Search for the cell housing the specified text and yield its [x, y] center coordinate. 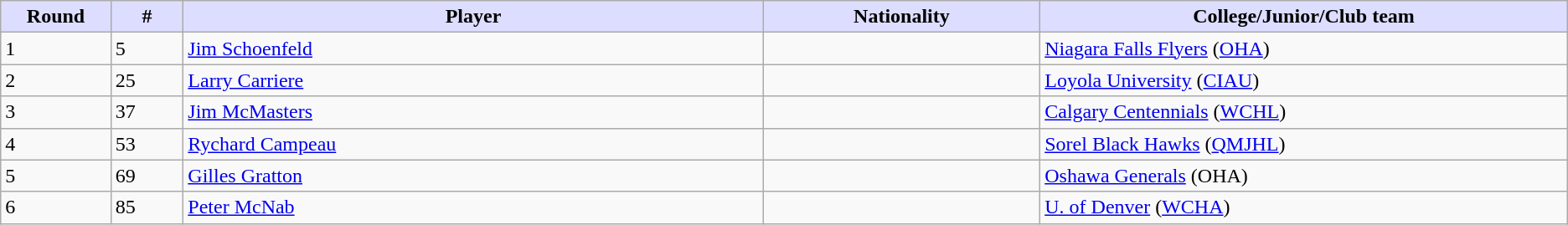
Gilles Gratton [473, 176]
Nationality [901, 17]
53 [147, 144]
U. of Denver (WCHA) [1304, 207]
3 [56, 112]
Rychard Campeau [473, 144]
25 [147, 80]
# [147, 17]
Calgary Centennials (WCHL) [1304, 112]
Oshawa Generals (OHA) [1304, 176]
Round [56, 17]
4 [56, 144]
College/Junior/Club team [1304, 17]
Peter McNab [473, 207]
Jim Schoenfeld [473, 49]
2 [56, 80]
Niagara Falls Flyers (OHA) [1304, 49]
37 [147, 112]
85 [147, 207]
Sorel Black Hawks (QMJHL) [1304, 144]
Loyola University (CIAU) [1304, 80]
1 [56, 49]
6 [56, 207]
Jim McMasters [473, 112]
Player [473, 17]
Larry Carriere [473, 80]
69 [147, 176]
